Pinpoint the cell where the given text exists, returning its (X, Y) midpoint coordinate. 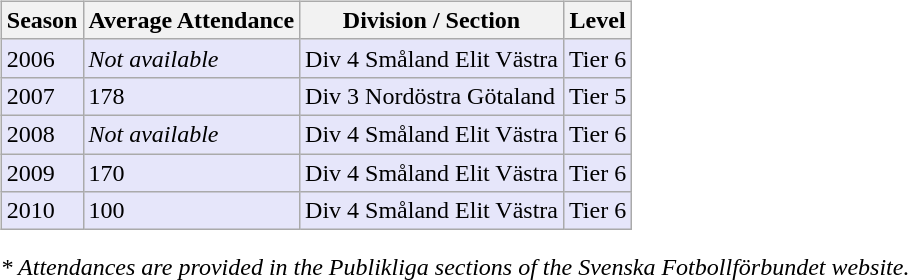
Season (42, 20)
2006 (42, 58)
2008 (42, 134)
Div 3 Nordöstra Götaland (432, 96)
170 (192, 173)
Tier 5 (597, 96)
Division / Section (432, 20)
178 (192, 96)
100 (192, 211)
2009 (42, 173)
2010 (42, 211)
Level (597, 20)
Average Attendance (192, 20)
2007 (42, 96)
